Capture the cell that displays the provided text and extract its [x, y] central coordinate. 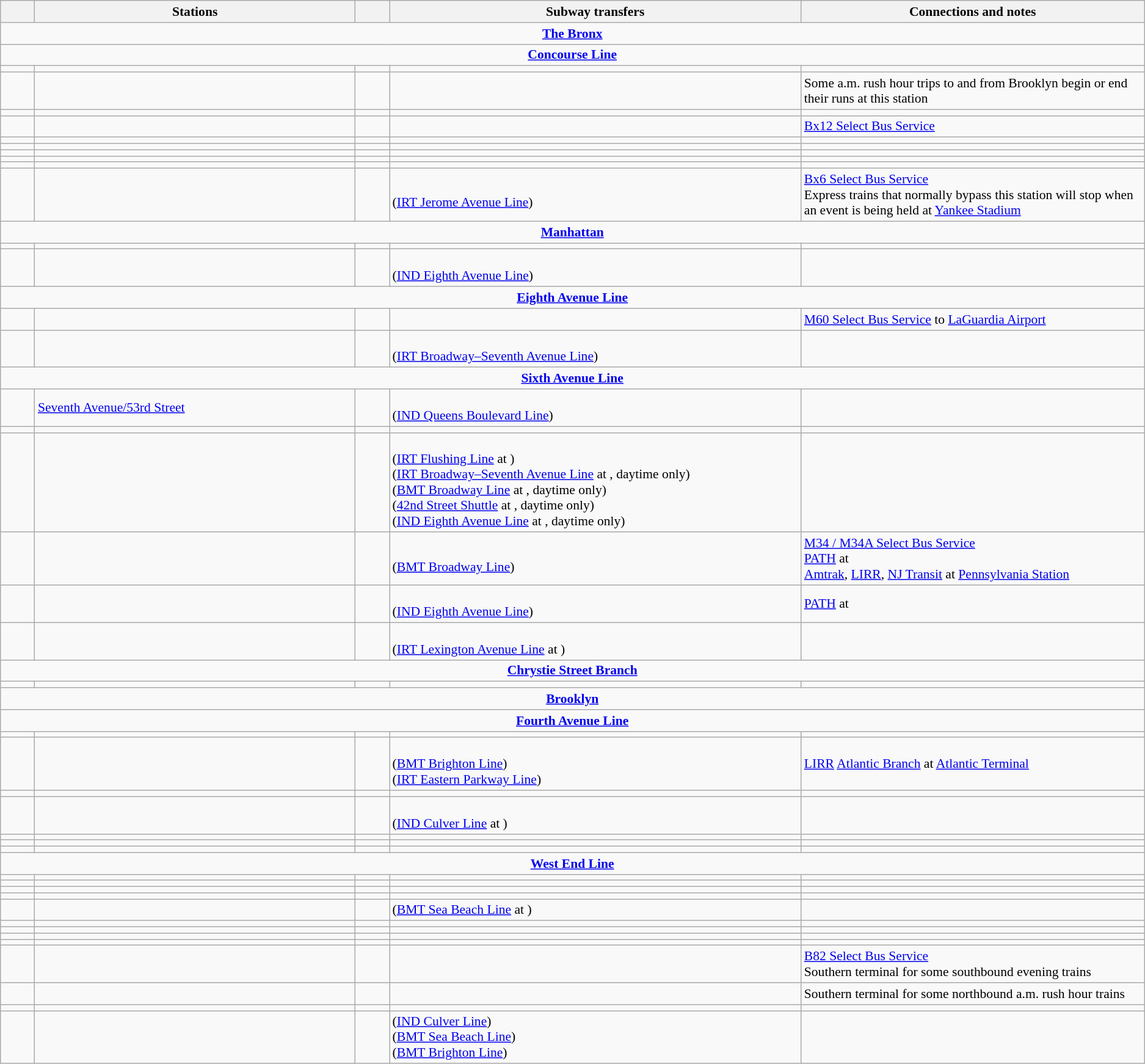
LIRR Atlantic Branch at Atlantic Terminal [973, 765]
Seventh Avenue/53rd Street [195, 408]
Connections and notes [973, 12]
Eighth Avenue Line [573, 297]
Stations [195, 12]
Southern terminal for some northbound a.m. rush hour trains [973, 994]
(IND Queens Boulevard Line) [595, 408]
Sixth Avenue Line [573, 379]
M34 / M34A Select Bus ServicePATH at Amtrak, LIRR, NJ Transit at Pennsylvania Station [973, 559]
PATH at [973, 603]
Subway transfers [595, 12]
(IND Culver Line at ) [595, 815]
(IRT Lexington Avenue Line at ) [595, 641]
West End Line [573, 864]
The Bronx [573, 34]
(BMT Brighton Line) (IRT Eastern Parkway Line) [595, 765]
Some a.m. rush hour trips to and from Brooklyn begin or end their runs at this station [973, 90]
Manhattan [573, 232]
Brooklyn [573, 699]
(IRT Broadway–Seventh Avenue Line) [595, 348]
B82 Select Bus ServiceSouthern terminal for some southbound evening trains [973, 964]
(IND Culver Line) (BMT Sea Beach Line) (BMT Brighton Line) [595, 1037]
M60 Select Bus Service to LaGuardia Airport [973, 319]
Bx6 Select Bus ServiceExpress trains that normally bypass this station will stop when an event is being held at Yankee Stadium [973, 195]
Bx12 Select Bus Service [973, 126]
Fourth Avenue Line [573, 721]
(IRT Jerome Avenue Line) [595, 195]
Concourse Line [573, 55]
(BMT Sea Beach Line at ) [595, 910]
Chrystie Street Branch [573, 671]
(BMT Broadway Line) [595, 559]
